For the text-containing cell, return its midpoint in [X, Y] coordinate format. 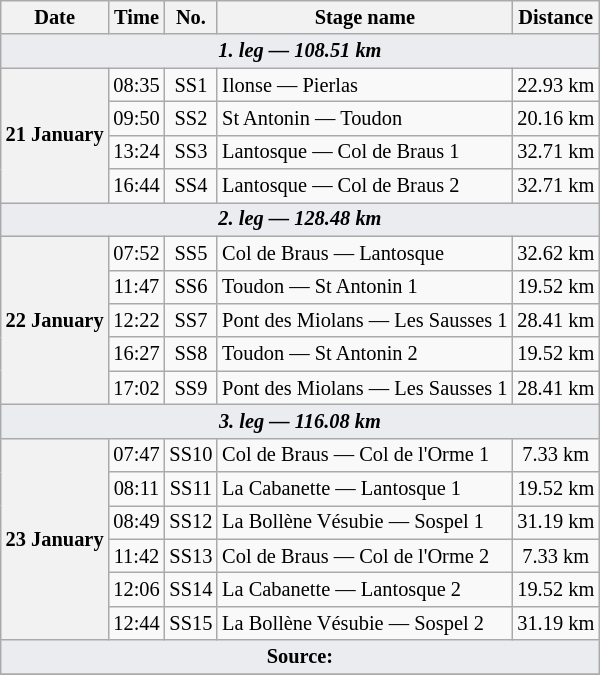
20.16 km [556, 118]
SS15 [192, 623]
Toudon — St Antonin 1 [364, 287]
SS3 [192, 152]
Source: [300, 657]
Col de Braus — Col de l'Orme 1 [364, 455]
SS11 [192, 489]
13:24 [136, 152]
08:35 [136, 85]
3. leg — 116.08 km [300, 421]
09:50 [136, 118]
2. leg — 128.48 km [300, 219]
22.93 km [556, 85]
Col de Braus — Col de l'Orme 2 [364, 556]
23 January [55, 539]
SS5 [192, 253]
SS1 [192, 85]
Ilonse — Pierlas [364, 85]
Toudon — St Antonin 2 [364, 354]
Lantosque — Col de Braus 1 [364, 152]
08:11 [136, 489]
SS9 [192, 388]
21 January [55, 136]
Lantosque — Col de Braus 2 [364, 186]
07:52 [136, 253]
12:06 [136, 589]
St Antonin — Toudon [364, 118]
08:49 [136, 522]
32.62 km [556, 253]
1. leg — 108.51 km [300, 51]
SS2 [192, 118]
11:42 [136, 556]
17:02 [136, 388]
SS12 [192, 522]
07:47 [136, 455]
22 January [55, 320]
SS8 [192, 354]
Distance [556, 17]
SS13 [192, 556]
SS6 [192, 287]
16:27 [136, 354]
No. [192, 17]
La Bollène Vésubie — Sospel 2 [364, 623]
SS14 [192, 589]
Time [136, 17]
SS10 [192, 455]
Date [55, 17]
12:22 [136, 320]
11:47 [136, 287]
16:44 [136, 186]
Stage name [364, 17]
La Bollène Vésubie — Sospel 1 [364, 522]
SS7 [192, 320]
SS4 [192, 186]
Col de Braus — Lantosque [364, 253]
La Cabanette — Lantosque 1 [364, 489]
La Cabanette — Lantosque 2 [364, 589]
12:44 [136, 623]
